Detect which cell encompasses the target text, then output its [x, y] center coordinate. 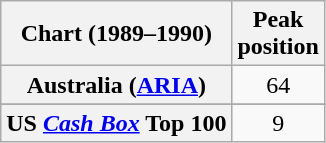
64 [278, 85]
Australia (ARIA) [116, 85]
9 [278, 123]
Peakposition [278, 34]
Chart (1989–1990) [116, 34]
US Cash Box Top 100 [116, 123]
